Scan for the cell matching the given text and deliver its [X, Y] coordinate at center. 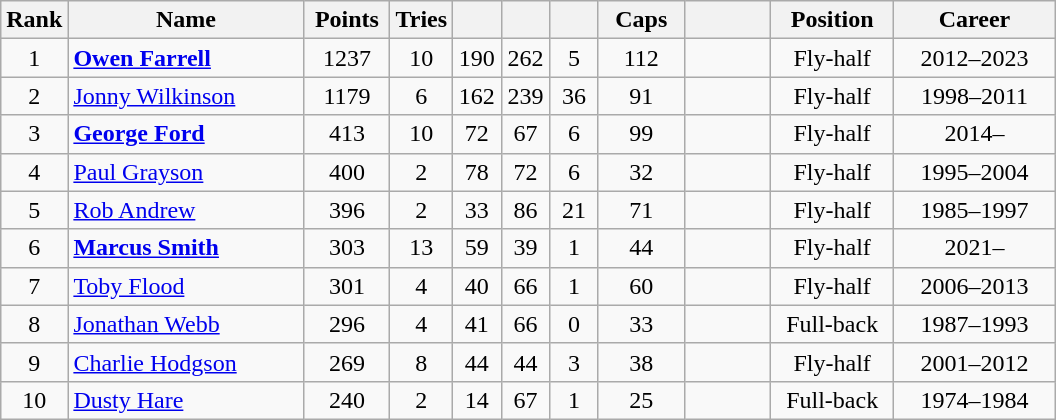
13 [422, 248]
1985–1997 [974, 210]
1179 [347, 96]
39 [526, 248]
Name [186, 20]
Jonny Wilkinson [186, 96]
296 [347, 324]
George Ford [186, 134]
269 [347, 362]
190 [478, 58]
25 [641, 400]
32 [641, 172]
413 [347, 134]
400 [347, 172]
112 [641, 58]
2001–2012 [974, 362]
162 [478, 96]
1237 [347, 58]
303 [347, 248]
Owen Farrell [186, 58]
262 [526, 58]
1987–1993 [974, 324]
Rank [34, 20]
38 [641, 362]
2006–2013 [974, 286]
2021– [974, 248]
71 [641, 210]
1995–2004 [974, 172]
Points [347, 20]
9 [34, 362]
Paul Grayson [186, 172]
14 [478, 400]
Rob Andrew [186, 210]
86 [526, 210]
78 [478, 172]
Jonathan Webb [186, 324]
Charlie Hodgson [186, 362]
Dusty Hare [186, 400]
Toby Flood [186, 286]
Caps [641, 20]
59 [478, 248]
240 [347, 400]
Career [974, 20]
40 [478, 286]
Tries [422, 20]
99 [641, 134]
0 [574, 324]
2012–2023 [974, 58]
Position [832, 20]
91 [641, 96]
301 [347, 286]
1974–1984 [974, 400]
Marcus Smith [186, 248]
396 [347, 210]
2014– [974, 134]
41 [478, 324]
1998–2011 [974, 96]
7 [34, 286]
239 [526, 96]
36 [574, 96]
21 [574, 210]
60 [641, 286]
